Capture the cell that displays the provided text and extract its (X, Y) central coordinate. 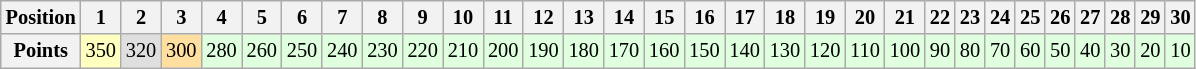
300 (181, 51)
190 (543, 51)
9 (423, 17)
210 (463, 51)
350 (101, 51)
80 (970, 51)
22 (940, 17)
1 (101, 17)
130 (785, 51)
250 (302, 51)
8 (382, 17)
28 (1120, 17)
7 (342, 17)
12 (543, 17)
40 (1090, 51)
120 (825, 51)
240 (342, 51)
4 (221, 17)
25 (1030, 17)
150 (704, 51)
70 (1000, 51)
200 (503, 51)
16 (704, 17)
90 (940, 51)
11 (503, 17)
26 (1060, 17)
Points (41, 51)
24 (1000, 17)
6 (302, 17)
260 (262, 51)
280 (221, 51)
170 (624, 51)
Position (41, 17)
320 (141, 51)
18 (785, 17)
220 (423, 51)
21 (905, 17)
160 (664, 51)
19 (825, 17)
3 (181, 17)
27 (1090, 17)
50 (1060, 51)
140 (745, 51)
13 (584, 17)
2 (141, 17)
14 (624, 17)
5 (262, 17)
17 (745, 17)
110 (864, 51)
29 (1150, 17)
230 (382, 51)
60 (1030, 51)
100 (905, 51)
23 (970, 17)
15 (664, 17)
180 (584, 51)
